Determine the (X, Y) coordinate at the center of the cell enclosing the given text.  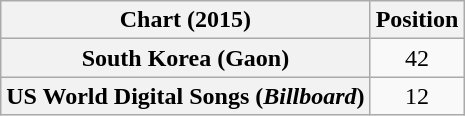
South Korea (Gaon) (186, 58)
Position (417, 20)
Chart (2015) (186, 20)
US World Digital Songs (Billboard) (186, 96)
42 (417, 58)
12 (417, 96)
